Return the [X, Y] coordinate for the center point of the cell that contains the specified text.  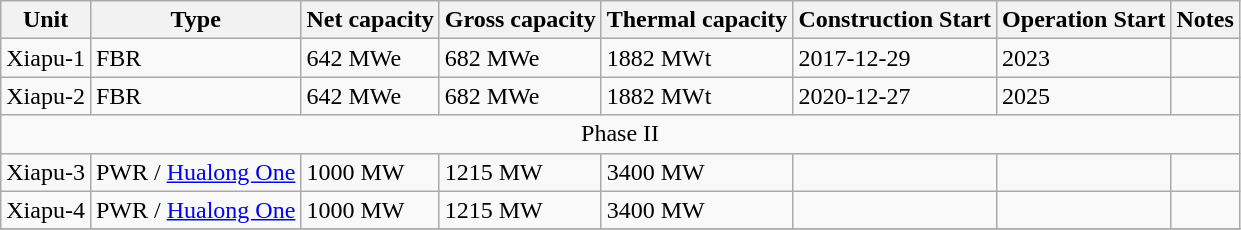
2023 [1084, 58]
Xiapu-4 [46, 210]
Construction Start [895, 20]
Xiapu-3 [46, 172]
Net capacity [370, 20]
Type [195, 20]
Unit [46, 20]
Notes [1205, 20]
2025 [1084, 96]
Xiapu-1 [46, 58]
2020-12-27 [895, 96]
Xiapu-2 [46, 96]
2017-12-29 [895, 58]
Gross capacity [520, 20]
Thermal capacity [697, 20]
Operation Start [1084, 20]
Phase II [620, 134]
